Scan for the cell matching the given text and deliver its [x, y] coordinate at center. 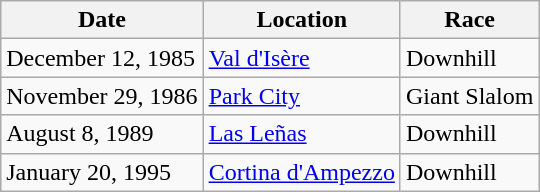
August 8, 1989 [102, 134]
Park City [302, 96]
Val d'Isère [302, 58]
Race [469, 20]
Cortina d'Ampezzo [302, 172]
Las Leñas [302, 134]
November 29, 1986 [102, 96]
Date [102, 20]
Giant Slalom [469, 96]
January 20, 1995 [102, 172]
Location [302, 20]
December 12, 1985 [102, 58]
